Identify which cell holds the provided text, then report its [x, y] central coordinate. 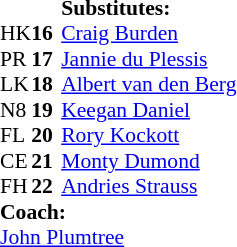
CE [16, 161]
22 [46, 187]
HK [16, 33]
LK [16, 85]
Coach: [118, 212]
18 [46, 85]
Monty Dumond [148, 161]
19 [46, 110]
Rory Kockott [148, 135]
21 [46, 161]
PR [16, 59]
Andries Strauss [148, 187]
17 [46, 59]
Craig Burden [148, 33]
Keegan Daniel [148, 110]
FL [16, 135]
20 [46, 135]
N8 [16, 110]
Jannie du Plessis [148, 59]
16 [46, 33]
FH [16, 187]
Albert van den Berg [148, 85]
